Find where the given text appears and provide that cell's center as (X, Y) coordinate. 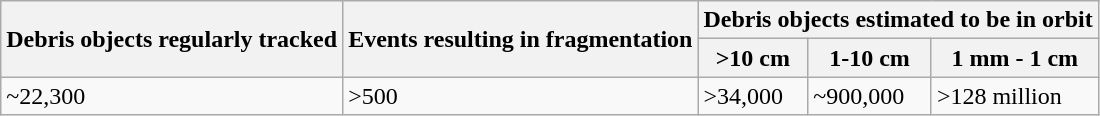
>34,000 (753, 96)
~22,300 (172, 96)
Events resulting in fragmentation (520, 39)
1-10 cm (870, 58)
>10 cm (753, 58)
Debris objects regularly tracked (172, 39)
>128 million (1014, 96)
Debris objects estimated to be in orbit (898, 20)
>500 (520, 96)
1 mm - 1 cm (1014, 58)
~900,000 (870, 96)
